Provide the [x, y] coordinate of the cell's center where the given text is located.  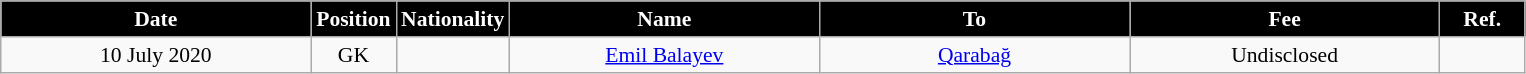
GK [354, 55]
Undisclosed [1285, 55]
10 July 2020 [156, 55]
Name [664, 19]
Nationality [452, 19]
Ref. [1482, 19]
Emil Balayev [664, 55]
To [974, 19]
Fee [1285, 19]
Qarabağ [974, 55]
Date [156, 19]
Position [354, 19]
